Provide the [X, Y] coordinate of the cell's center where the given text is located.  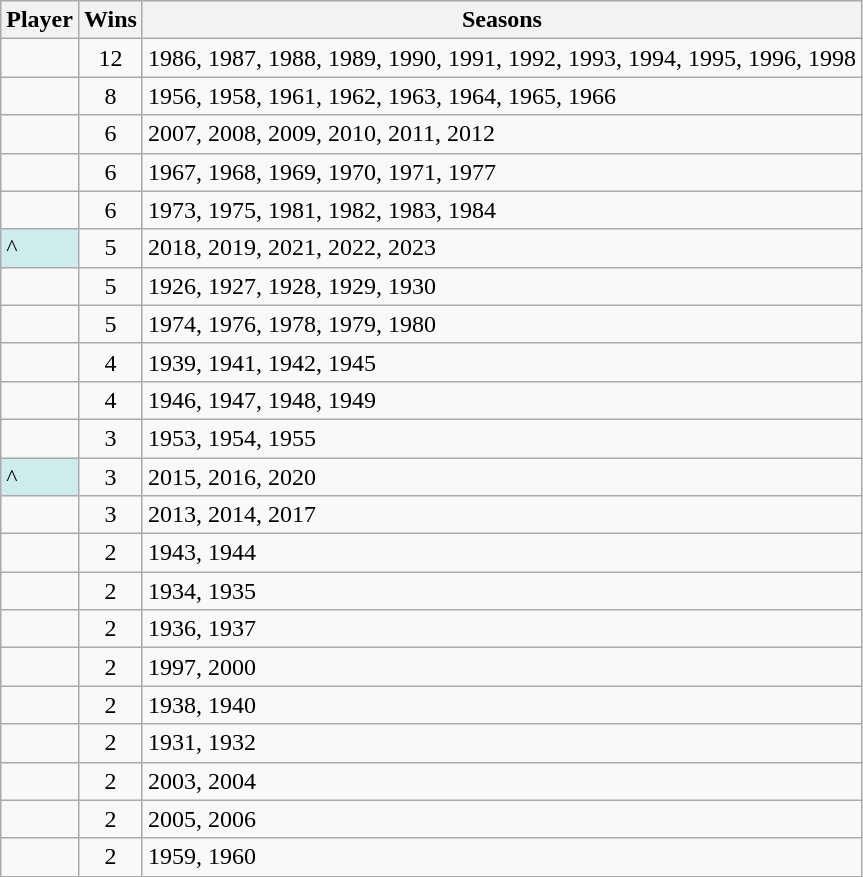
1938, 1940 [502, 705]
Player [40, 20]
1931, 1932 [502, 743]
2003, 2004 [502, 781]
Wins [110, 20]
1943, 1944 [502, 553]
Seasons [502, 20]
1956, 1958, 1961, 1962, 1963, 1964, 1965, 1966 [502, 96]
8 [110, 96]
1939, 1941, 1942, 1945 [502, 362]
1934, 1935 [502, 591]
12 [110, 58]
1973, 1975, 1981, 1982, 1983, 1984 [502, 210]
1974, 1976, 1978, 1979, 1980 [502, 324]
1959, 1960 [502, 857]
1986, 1987, 1988, 1989, 1990, 1991, 1992, 1993, 1994, 1995, 1996, 1998 [502, 58]
1936, 1937 [502, 629]
1946, 1947, 1948, 1949 [502, 400]
2007, 2008, 2009, 2010, 2011, 2012 [502, 134]
2015, 2016, 2020 [502, 477]
1967, 1968, 1969, 1970, 1971, 1977 [502, 172]
2005, 2006 [502, 819]
1953, 1954, 1955 [502, 438]
2018, 2019, 2021, 2022, 2023 [502, 248]
1926, 1927, 1928, 1929, 1930 [502, 286]
2013, 2014, 2017 [502, 515]
1997, 2000 [502, 667]
